Provide the [x, y] coordinate of the cell's center where the given text is located.  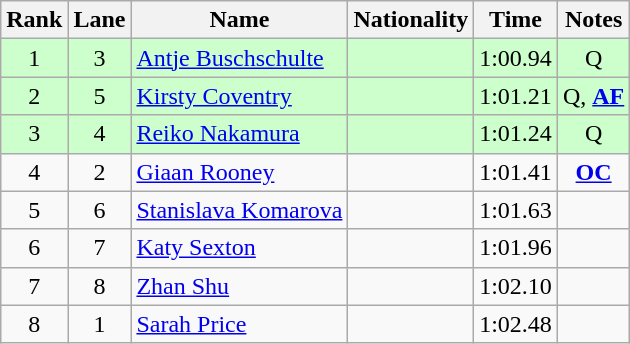
OC [593, 172]
Kirsty Coventry [240, 96]
Giaan Rooney [240, 172]
1:01.96 [516, 248]
Sarah Price [240, 324]
Katy Sexton [240, 248]
1:02.48 [516, 324]
1:00.94 [516, 58]
Name [240, 20]
Lane [100, 20]
1:01.63 [516, 210]
1:01.24 [516, 134]
Q, AF [593, 96]
Notes [593, 20]
Reiko Nakamura [240, 134]
Rank [34, 20]
1:02.10 [516, 286]
Zhan Shu [240, 286]
Time [516, 20]
Nationality [411, 20]
Antje Buschschulte [240, 58]
Stanislava Komarova [240, 210]
1:01.21 [516, 96]
1:01.41 [516, 172]
